Scan for the cell matching the given text and deliver its [X, Y] coordinate at center. 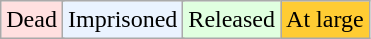
Imprisoned [122, 20]
Released [232, 20]
Dead [32, 20]
At large [326, 20]
